Detect which cell encompasses the target text, then output its (X, Y) center coordinate. 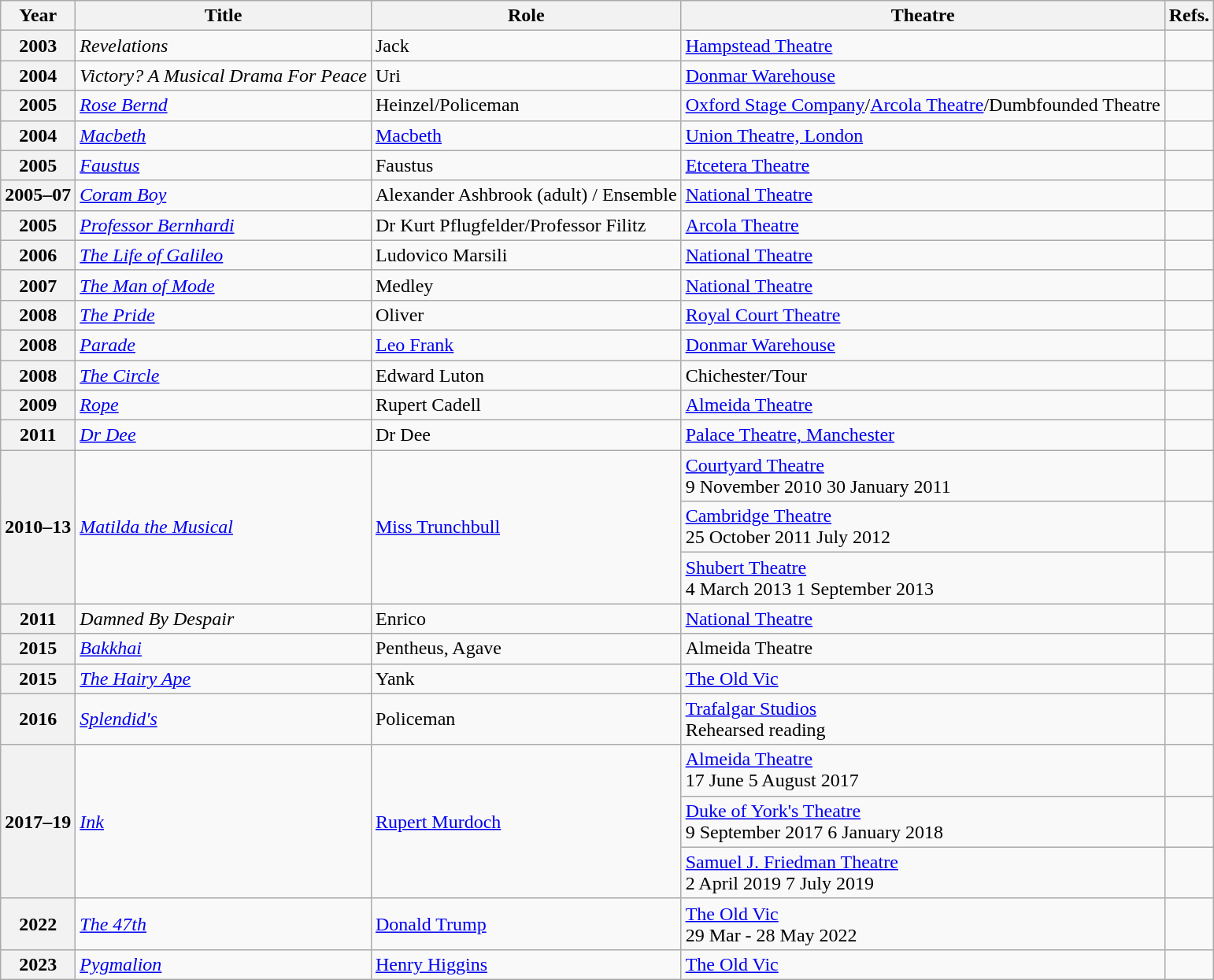
Palace Theatre, Manchester (923, 435)
Refs. (1189, 16)
2016 (38, 719)
Ludovico Marsili (526, 255)
Duke of York's Theatre9 September 2017 6 January 2018 (923, 822)
2006 (38, 255)
Parade (224, 345)
Bakkhai (224, 649)
Coram Boy (224, 195)
Miss Trunchbull (526, 527)
2010–13 (38, 527)
Leo Frank (526, 345)
2009 (38, 405)
2007 (38, 285)
Theatre (923, 16)
Ink (224, 822)
Alexander Ashbrook (adult) / Ensemble (526, 195)
Rose Bernd (224, 105)
Arcola Theatre (923, 225)
Henry Higgins (526, 964)
Trafalgar StudiosRehearsed reading (923, 719)
Uri (526, 76)
Hampstead Theatre (923, 46)
Edward Luton (526, 375)
Matilda the Musical (224, 527)
2022 (38, 924)
Medley (526, 285)
Professor Bernhardi (224, 225)
Shubert Theatre4 March 2013 1 September 2013 (923, 578)
Etcetera Theatre (923, 165)
2023 (38, 964)
The Man of Mode (224, 285)
The Pride (224, 315)
Victory? A Musical Drama For Peace (224, 76)
The Life of Galileo (224, 255)
The Old Vic29 Mar - 28 May 2022 (923, 924)
Title (224, 16)
Almeida Theatre17 June 5 August 2017 (923, 770)
Enrico (526, 619)
Union Theatre, London (923, 135)
Year (38, 16)
The Circle (224, 375)
Rupert Cadell (526, 405)
Splendid's (224, 719)
2017–19 (38, 822)
Revelations (224, 46)
Policeman (526, 719)
Royal Court Theatre (923, 315)
Samuel J. Friedman Theatre2 April 2019 7 July 2019 (923, 872)
The 47th (224, 924)
Cambridge Theatre25 October 2011 July 2012 (923, 527)
Donald Trump (526, 924)
Rupert Murdoch (526, 822)
Heinzel/Policeman (526, 105)
Pentheus, Agave (526, 649)
Jack (526, 46)
Courtyard Theatre 9 November 2010 30 January 2011 (923, 475)
Chichester/Tour (923, 375)
Pygmalion (224, 964)
2005–07 (38, 195)
Yank (526, 679)
Dr Kurt Pflugfelder/Professor Filitz (526, 225)
Damned By Despair (224, 619)
Oxford Stage Company/Arcola Theatre/Dumbfounded Theatre (923, 105)
Rope (224, 405)
Role (526, 16)
The Hairy Ape (224, 679)
2003 (38, 46)
Oliver (526, 315)
